Detect which cell encompasses the target text, then output its (X, Y) center coordinate. 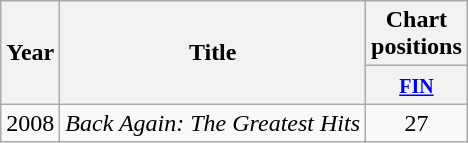
27 (417, 123)
Title (213, 52)
FIN (417, 85)
Chart positions (417, 34)
Back Again: The Greatest Hits (213, 123)
2008 (30, 123)
Year (30, 52)
